Detect which cell encompasses the target text, then output its (x, y) center coordinate. 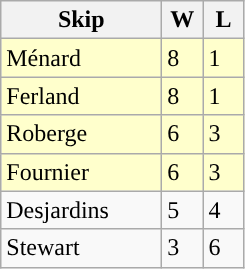
Ménard (82, 58)
W (182, 20)
Ferland (82, 96)
4 (224, 210)
Roberge (82, 134)
Fournier (82, 172)
5 (182, 210)
Desjardins (82, 210)
L (224, 20)
Stewart (82, 248)
Skip (82, 20)
